Search for the cell housing the specified text and yield its [X, Y] center coordinate. 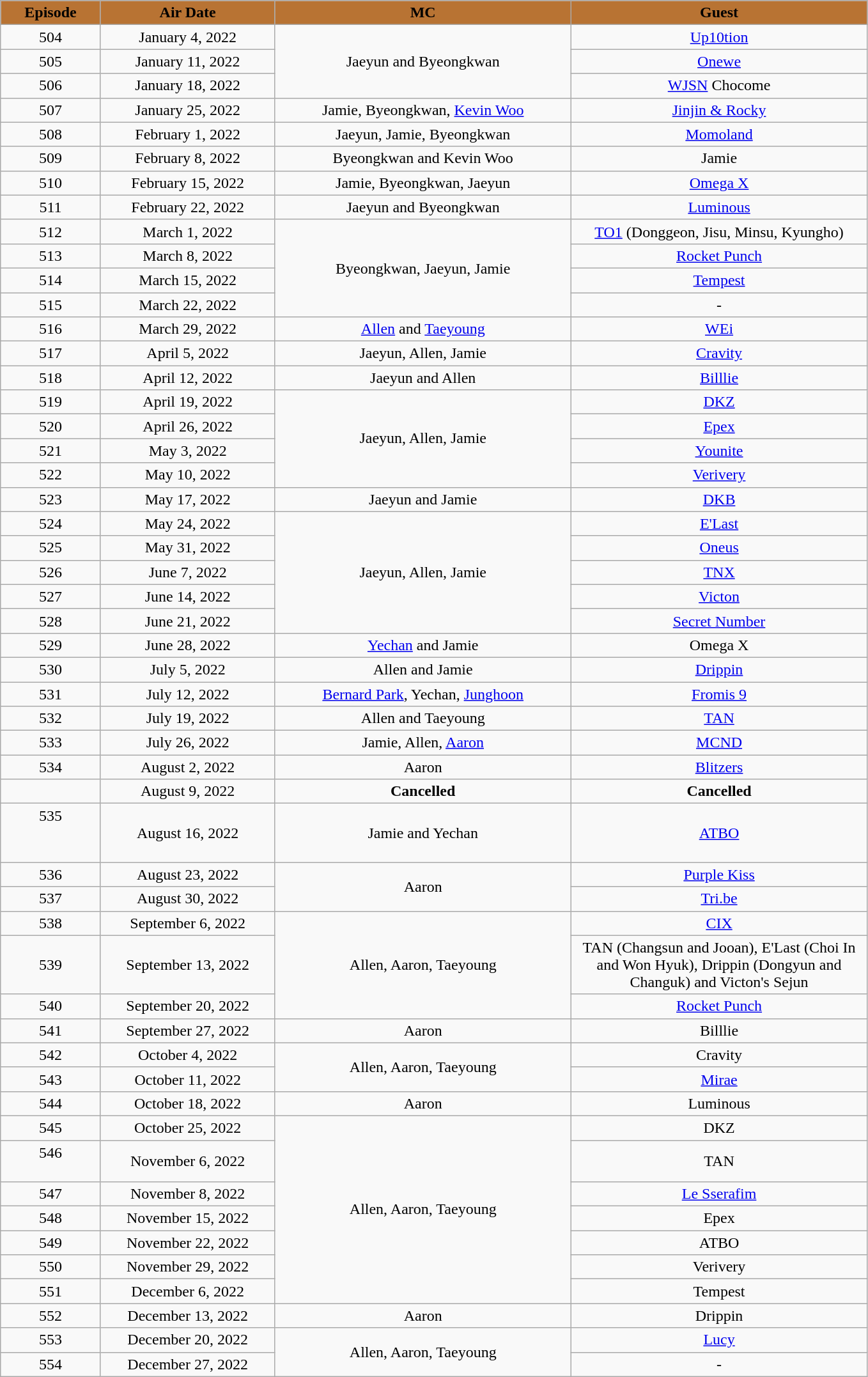
April 12, 2022 [188, 378]
July 12, 2022 [188, 694]
534 [51, 767]
536 [51, 875]
May 17, 2022 [188, 499]
551 [51, 1291]
549 [51, 1243]
December 27, 2022 [188, 1364]
WEi [718, 329]
525 [51, 548]
Guest [718, 13]
May 31, 2022 [188, 548]
531 [51, 694]
516 [51, 329]
June 7, 2022 [188, 572]
554 [51, 1364]
548 [51, 1218]
April 26, 2022 [188, 426]
505 [51, 61]
517 [51, 354]
538 [51, 923]
January 25, 2022 [188, 110]
544 [51, 1103]
TNX [718, 572]
Jaeyun, Jamie, Byeongkwan [423, 134]
November 15, 2022 [188, 1218]
522 [51, 475]
May 24, 2022 [188, 524]
April 5, 2022 [188, 354]
DKB [718, 499]
July 5, 2022 [188, 669]
541 [51, 1031]
Fromis 9 [718, 694]
Jinjin & Rocky [718, 110]
537 [51, 899]
December 20, 2022 [188, 1340]
523 [51, 499]
550 [51, 1267]
512 [51, 231]
October 11, 2022 [188, 1079]
April 19, 2022 [188, 402]
520 [51, 426]
Jamie and Yechan [423, 833]
546 [51, 1161]
510 [51, 183]
June 14, 2022 [188, 596]
Jaeyun and Allen [423, 378]
Byeongkwan and Kevin Woo [423, 159]
August 9, 2022 [188, 791]
TAN (Changsun and Jooan), E'Last (Choi In and Won Hyuk), Drippin (Dongyun and Changuk) and Victon's Sejun [718, 965]
526 [51, 572]
Jamie, Allen, Aaron [423, 743]
Mirae [718, 1079]
March 22, 2022 [188, 305]
January 4, 2022 [188, 37]
January 18, 2022 [188, 86]
CIX [718, 923]
540 [51, 1006]
Air Date [188, 13]
E'Last [718, 524]
WJSN Chocome [718, 86]
Younite [718, 451]
511 [51, 207]
508 [51, 134]
June 28, 2022 [188, 645]
Le Sserafim [718, 1194]
504 [51, 37]
542 [51, 1055]
527 [51, 596]
September 27, 2022 [188, 1031]
Tri.be [718, 899]
514 [51, 280]
MCND [718, 743]
March 8, 2022 [188, 256]
528 [51, 621]
September 13, 2022 [188, 965]
524 [51, 524]
Yechan and Jamie [423, 645]
529 [51, 645]
518 [51, 378]
August 23, 2022 [188, 875]
February 8, 2022 [188, 159]
MC [423, 13]
Victon [718, 596]
August 16, 2022 [188, 833]
539 [51, 965]
Onewe [718, 61]
519 [51, 402]
December 6, 2022 [188, 1291]
July 26, 2022 [188, 743]
Jaeyun and Jamie [423, 499]
507 [51, 110]
509 [51, 159]
515 [51, 305]
May 3, 2022 [188, 451]
521 [51, 451]
September 20, 2022 [188, 1006]
535 [51, 833]
March 15, 2022 [188, 280]
545 [51, 1128]
June 21, 2022 [188, 621]
November 8, 2022 [188, 1194]
Allen and Jamie [423, 669]
October 18, 2022 [188, 1103]
October 25, 2022 [188, 1128]
January 11, 2022 [188, 61]
Lucy [718, 1340]
547 [51, 1194]
533 [51, 743]
February 1, 2022 [188, 134]
Jamie, Byeongkwan, Kevin Woo [423, 110]
513 [51, 256]
September 6, 2022 [188, 923]
August 2, 2022 [188, 767]
Byeongkwan, Jaeyun, Jamie [423, 268]
532 [51, 719]
Jamie [718, 159]
Bernard Park, Yechan, Junghoon [423, 694]
December 13, 2022 [188, 1316]
November 6, 2022 [188, 1161]
530 [51, 669]
Oneus [718, 548]
August 30, 2022 [188, 899]
TO1 (Donggeon, Jisu, Minsu, Kyungho) [718, 231]
November 29, 2022 [188, 1267]
Momoland [718, 134]
July 19, 2022 [188, 719]
Secret Number [718, 621]
March 1, 2022 [188, 231]
October 4, 2022 [188, 1055]
February 22, 2022 [188, 207]
March 29, 2022 [188, 329]
February 15, 2022 [188, 183]
506 [51, 86]
Episode [51, 13]
November 22, 2022 [188, 1243]
Jamie, Byeongkwan, Jaeyun [423, 183]
Blitzers [718, 767]
Purple Kiss [718, 875]
May 10, 2022 [188, 475]
543 [51, 1079]
552 [51, 1316]
553 [51, 1340]
Up10tion [718, 37]
